Pinpoint the cell where the given text exists, returning its (x, y) midpoint coordinate. 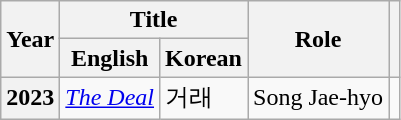
Song Jae-hyo (318, 98)
The Deal (110, 98)
English (110, 58)
거래 (204, 98)
Korean (204, 58)
Title (154, 20)
Year (30, 39)
Role (318, 39)
2023 (30, 98)
